Find where the given text appears and provide that cell's center as (X, Y) coordinate. 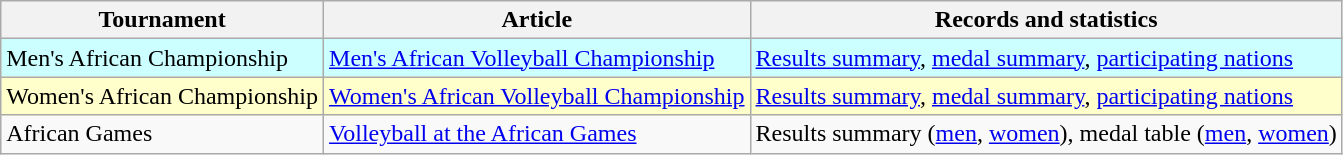
Women's African Championship (162, 96)
Records and statistics (1046, 20)
African Games (162, 134)
Men's African Volleyball Championship (538, 58)
Tournament (162, 20)
Article (538, 20)
Women's African Volleyball Championship (538, 96)
Volleyball at the African Games (538, 134)
Men's African Championship (162, 58)
Results summary (men, women), medal table (men, women) (1046, 134)
